Determine the [x, y] coordinate at the center of the cell enclosing the given text.  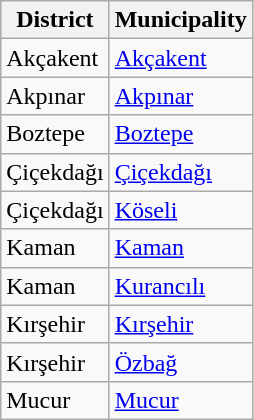
Özbağ [180, 362]
Kurancılı [180, 286]
District [55, 20]
Municipality [180, 20]
Köseli [180, 210]
